From the cell containing the given text, extract its center point as (X, Y) coordinate. 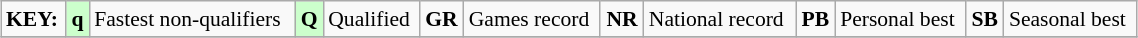
Q (309, 19)
Qualified (371, 19)
KEY: (34, 19)
Seasonal best (1070, 19)
q (78, 19)
PB (816, 19)
NR (622, 19)
GR (442, 19)
Personal best (900, 19)
Fastest non-qualifiers (192, 19)
National record (720, 19)
SB (985, 19)
Games record (532, 19)
